Detect which cell encompasses the target text, then output its [X, Y] center coordinate. 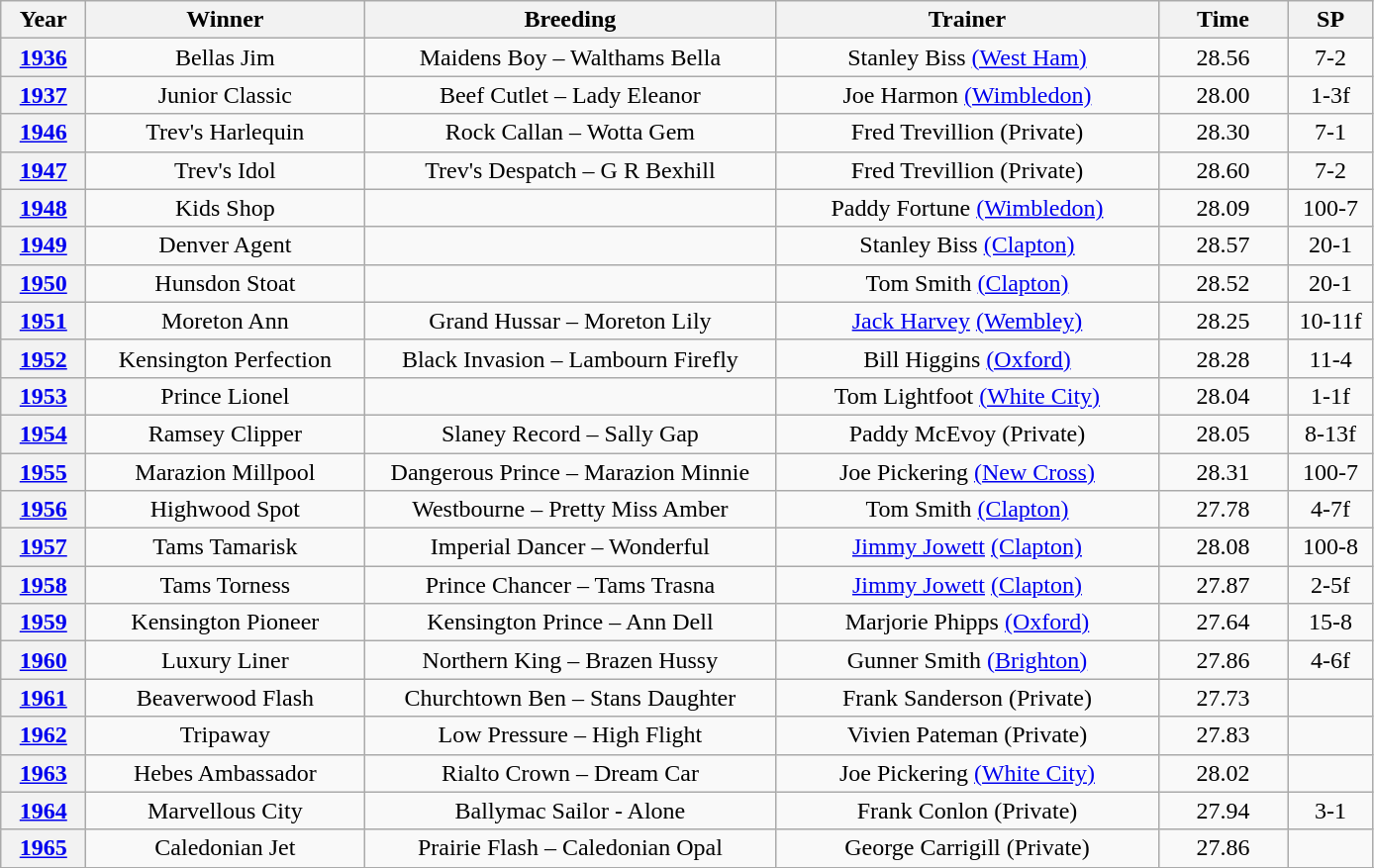
Kensington Perfection [226, 358]
Marazion Millpool [226, 472]
Gunner Smith (Brighton) [967, 660]
Beaverwood Flash [226, 698]
Trev's Despatch – G R Bexhill [570, 170]
Tams Torness [226, 585]
4-6f [1330, 660]
28.52 [1224, 283]
1956 [44, 510]
Prince Lionel [226, 396]
Denver Agent [226, 245]
28.02 [1224, 773]
Westbourne – Pretty Miss Amber [570, 510]
Ballymac Sailor - Alone [570, 811]
Tom Lightfoot (White City) [967, 396]
Churchtown Ben – Stans Daughter [570, 698]
1952 [44, 358]
Joe Harmon (Wimbledon) [967, 95]
Vivien Pateman (Private) [967, 735]
1949 [44, 245]
Trev's Harlequin [226, 133]
8-13f [1330, 434]
Rialto Crown – Dream Car [570, 773]
Winner [226, 20]
1-3f [1330, 95]
28.25 [1224, 321]
1961 [44, 698]
28.04 [1224, 396]
1963 [44, 773]
Tams Tamarisk [226, 547]
Marvellous City [226, 811]
Paddy McEvoy (Private) [967, 434]
1960 [44, 660]
28.05 [1224, 434]
1951 [44, 321]
1955 [44, 472]
28.00 [1224, 95]
1-1f [1330, 396]
Stanley Biss (Clapton) [967, 245]
Year [44, 20]
SP [1330, 20]
Northern King – Brazen Hussy [570, 660]
1958 [44, 585]
1936 [44, 57]
Highwood Spot [226, 510]
10-11f [1330, 321]
11-4 [1330, 358]
Low Pressure – High Flight [570, 735]
28.56 [1224, 57]
Kensington Pioneer [226, 623]
27.64 [1224, 623]
1964 [44, 811]
Rock Callan – Wotta Gem [570, 133]
2-5f [1330, 585]
Grand Hussar – Moreton Lily [570, 321]
Bellas Jim [226, 57]
Joe Pickering (White City) [967, 773]
Caledonian Jet [226, 848]
28.57 [1224, 245]
Moreton Ann [226, 321]
100-8 [1330, 547]
Frank Conlon (Private) [967, 811]
1959 [44, 623]
Marjorie Phipps (Oxford) [967, 623]
28.60 [1224, 170]
Kensington Prince – Ann Dell [570, 623]
1962 [44, 735]
Ramsey Clipper [226, 434]
27.83 [1224, 735]
Trainer [967, 20]
1953 [44, 396]
1965 [44, 848]
28.09 [1224, 208]
Kids Shop [226, 208]
Trev's Idol [226, 170]
1950 [44, 283]
Paddy Fortune (Wimbledon) [967, 208]
27.73 [1224, 698]
Beef Cutlet – Lady Eleanor [570, 95]
Bill Higgins (Oxford) [967, 358]
1946 [44, 133]
George Carrigill (Private) [967, 848]
3-1 [1330, 811]
Slaney Record – Sally Gap [570, 434]
Joe Pickering (New Cross) [967, 472]
27.94 [1224, 811]
28.30 [1224, 133]
28.28 [1224, 358]
Breeding [570, 20]
15-8 [1330, 623]
Frank Sanderson (Private) [967, 698]
27.78 [1224, 510]
Black Invasion – Lambourn Firefly [570, 358]
Jack Harvey (Wembley) [967, 321]
1957 [44, 547]
Stanley Biss (West Ham) [967, 57]
Dangerous Prince – Marazion Minnie [570, 472]
27.87 [1224, 585]
1954 [44, 434]
Hebes Ambassador [226, 773]
Prairie Flash – Caledonian Opal [570, 848]
28.31 [1224, 472]
Junior Classic [226, 95]
Tripaway [226, 735]
Hunsdon Stoat [226, 283]
Imperial Dancer – Wonderful [570, 547]
4-7f [1330, 510]
Time [1224, 20]
Maidens Boy – Walthams Bella [570, 57]
7-1 [1330, 133]
Luxury Liner [226, 660]
Prince Chancer – Tams Trasna [570, 585]
1937 [44, 95]
1947 [44, 170]
1948 [44, 208]
28.08 [1224, 547]
